Identify which cell holds the provided text, then report its (X, Y) central coordinate. 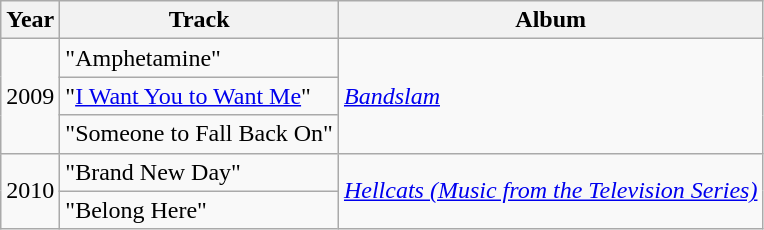
Hellcats (Music from the Television Series) (550, 191)
Track (200, 20)
Bandslam (550, 96)
2010 (30, 191)
2009 (30, 96)
"Someone to Fall Back On" (200, 134)
Year (30, 20)
"I Want You to Want Me" (200, 96)
Album (550, 20)
"Belong Here" (200, 210)
"Brand New Day" (200, 172)
"Amphetamine" (200, 58)
